Detect which cell encompasses the target text, then output its (x, y) center coordinate. 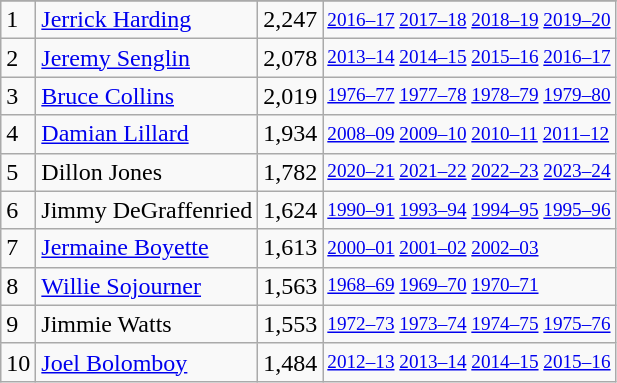
7 (18, 248)
2008–09 2009–10 2010–11 2011–12 (469, 134)
1,613 (290, 248)
4 (18, 134)
Jimmy DeGraffenried (147, 210)
2016–17 2017–18 2018–19 2019–20 (469, 20)
2013–14 2014–15 2015–16 2016–17 (469, 58)
1,624 (290, 210)
2012–13 2013–14 2014–15 2015–16 (469, 362)
Bruce Collins (147, 96)
2000–01 2001–02 2002–03 (469, 248)
1972–73 1973–74 1974–75 1975–76 (469, 324)
1 (18, 20)
2,019 (290, 96)
Jimmie Watts (147, 324)
1,934 (290, 134)
Joel Bolomboy (147, 362)
1,782 (290, 172)
6 (18, 210)
Dillon Jones (147, 172)
2,078 (290, 58)
Willie Sojourner (147, 286)
2020–21 2021–22 2022–23 2023–24 (469, 172)
1976–77 1977–78 1978–79 1979–80 (469, 96)
1,484 (290, 362)
1,553 (290, 324)
5 (18, 172)
2 (18, 58)
10 (18, 362)
1990–91 1993–94 1994–95 1995–96 (469, 210)
Jerrick Harding (147, 20)
2,247 (290, 20)
9 (18, 324)
Jermaine Boyette (147, 248)
Jeremy Senglin (147, 58)
8 (18, 286)
Damian Lillard (147, 134)
3 (18, 96)
1,563 (290, 286)
1968–69 1969–70 1970–71 (469, 286)
